Output the [x, y] coordinate of the center of the cell containing the given text.  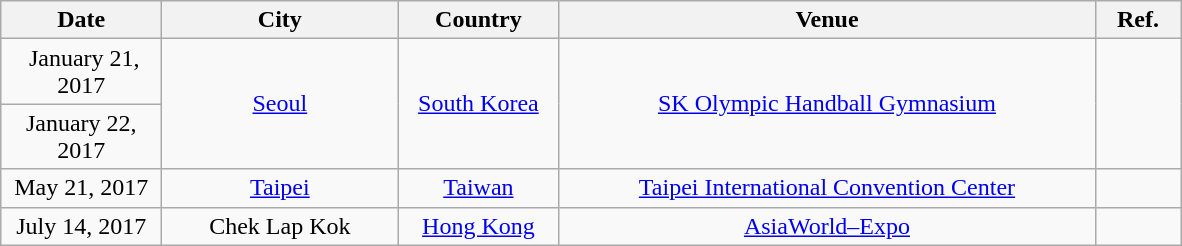
Chek Lap Kok [280, 226]
Ref. [1138, 20]
July 14, 2017 [82, 226]
Seoul [280, 104]
Venue [827, 20]
Date [82, 20]
January 21, 2017 [82, 72]
Country [478, 20]
SK Olympic Handball Gymnasium [827, 104]
Taipei [280, 188]
Hong Kong [478, 226]
AsiaWorld–Expo [827, 226]
Taiwan [478, 188]
January 22, 2017 [82, 136]
Taipei International Convention Center [827, 188]
City [280, 20]
May 21, 2017 [82, 188]
South Korea [478, 104]
